Determine the (X, Y) coordinate at the center of the cell enclosing the given text.  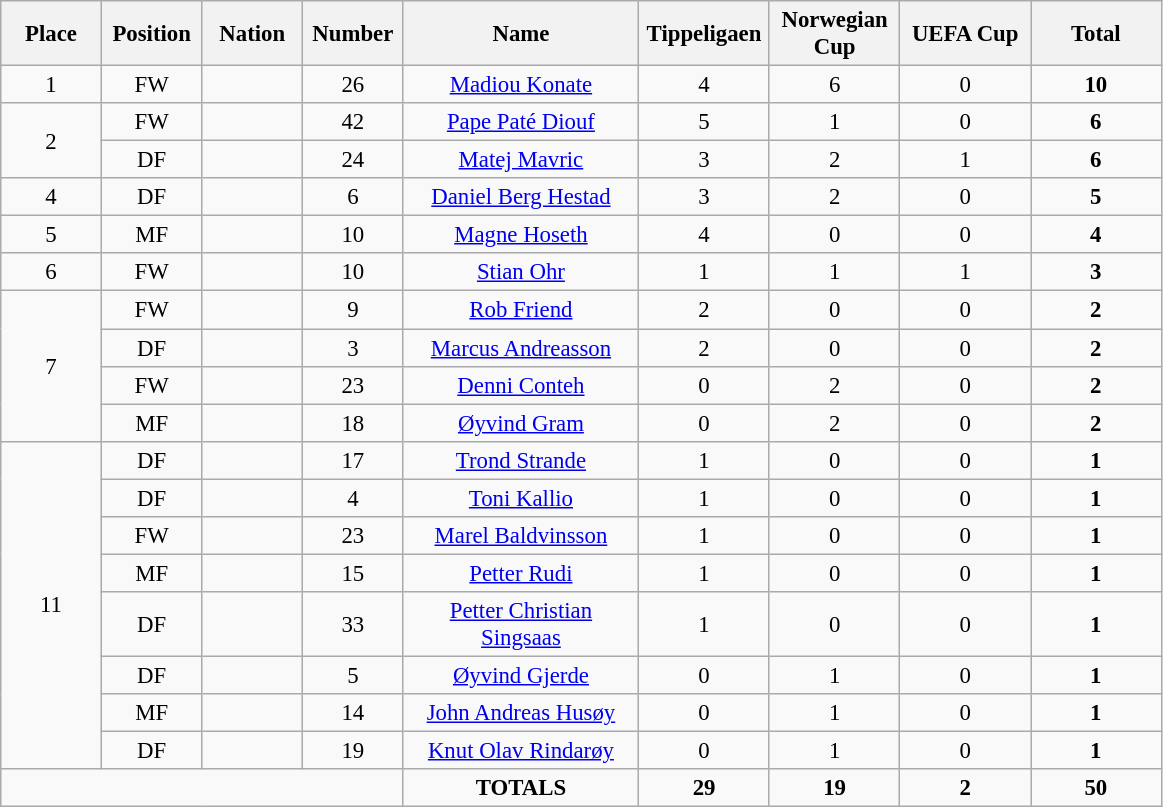
Trond Strande (521, 460)
Rob Friend (521, 310)
Place (52, 34)
7 (52, 366)
14 (354, 713)
15 (354, 573)
Tippeligaen (704, 34)
Denni Conteh (521, 385)
Petter Christian Singsaas (521, 624)
24 (354, 160)
9 (354, 310)
Toni Kallio (521, 498)
33 (354, 624)
18 (354, 423)
Norwegian Cup (834, 34)
Marcus Andreasson (521, 348)
Position (152, 34)
Madiou Konate (521, 85)
Nation (252, 34)
Stian Ohr (521, 273)
Øyvind Gjerde (521, 675)
John Andreas Husøy (521, 713)
29 (704, 788)
Petter Rudi (521, 573)
Marel Baldvinsson (521, 536)
Name (521, 34)
42 (354, 122)
Total (1096, 34)
Øyvind Gram (521, 423)
Matej Mavric (521, 160)
Daniel Berg Hestad (521, 197)
26 (354, 85)
17 (354, 460)
Knut Olav Rindarøy (521, 751)
50 (1096, 788)
TOTALS (521, 788)
11 (52, 605)
Pape Paté Diouf (521, 122)
Number (354, 34)
UEFA Cup (966, 34)
Magne Hoseth (521, 235)
